Find where the given text appears and provide that cell's center as (x, y) coordinate. 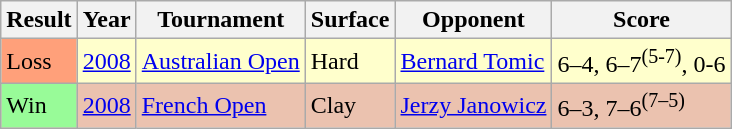
Tournament (220, 20)
Hard (350, 62)
French Open (220, 106)
Win (39, 106)
Bernard Tomic (474, 62)
6–4, 6–7(5-7), 0-6 (642, 62)
Year (106, 20)
Result (39, 20)
Clay (350, 106)
Opponent (474, 20)
Surface (350, 20)
Australian Open (220, 62)
Jerzy Janowicz (474, 106)
Score (642, 20)
Loss (39, 62)
6–3, 7–6(7–5) (642, 106)
